Output the (x, y) coordinate of the center of the cell containing the given text.  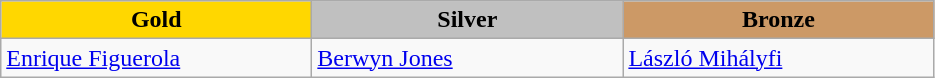
Gold (156, 20)
Silver (468, 20)
Enrique Figuerola (156, 58)
László Mihályfi (778, 58)
Berwyn Jones (468, 58)
Bronze (778, 20)
